From the cell containing the given text, extract its center point as (X, Y) coordinate. 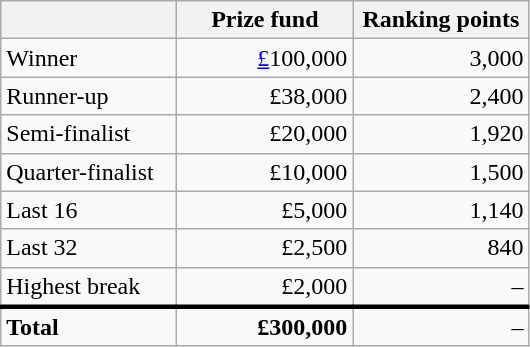
Winner (89, 58)
£38,000 (265, 96)
Highest break (89, 287)
1,140 (441, 210)
£20,000 (265, 134)
Last 32 (89, 248)
£100,000 (265, 58)
Prize fund (265, 20)
£2,000 (265, 287)
Last 16 (89, 210)
Runner-up (89, 96)
1,500 (441, 172)
3,000 (441, 58)
1,920 (441, 134)
£2,500 (265, 248)
Total (89, 327)
£5,000 (265, 210)
£10,000 (265, 172)
2,400 (441, 96)
840 (441, 248)
Quarter-finalist (89, 172)
Ranking points (441, 20)
£300,000 (265, 327)
Semi-finalist (89, 134)
